Extract the [X, Y] coordinate from the center of the cell holding the provided text.  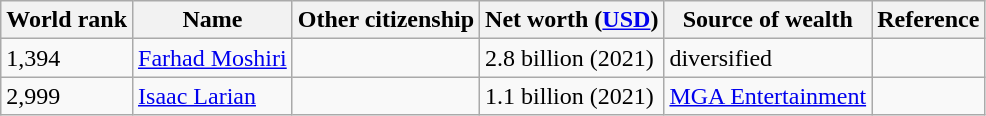
1,394 [67, 58]
MGA Entertainment [768, 96]
1.1 billion (2021) [572, 96]
diversified [768, 58]
Reference [928, 20]
Isaac Larian [213, 96]
World rank [67, 20]
Farhad Moshiri [213, 58]
2.8 billion (2021) [572, 58]
Name [213, 20]
Source of wealth [768, 20]
Other citizenship [386, 20]
2,999 [67, 96]
Net worth (USD) [572, 20]
